Return the (X, Y) coordinate for the center point of the cell that contains the specified text.  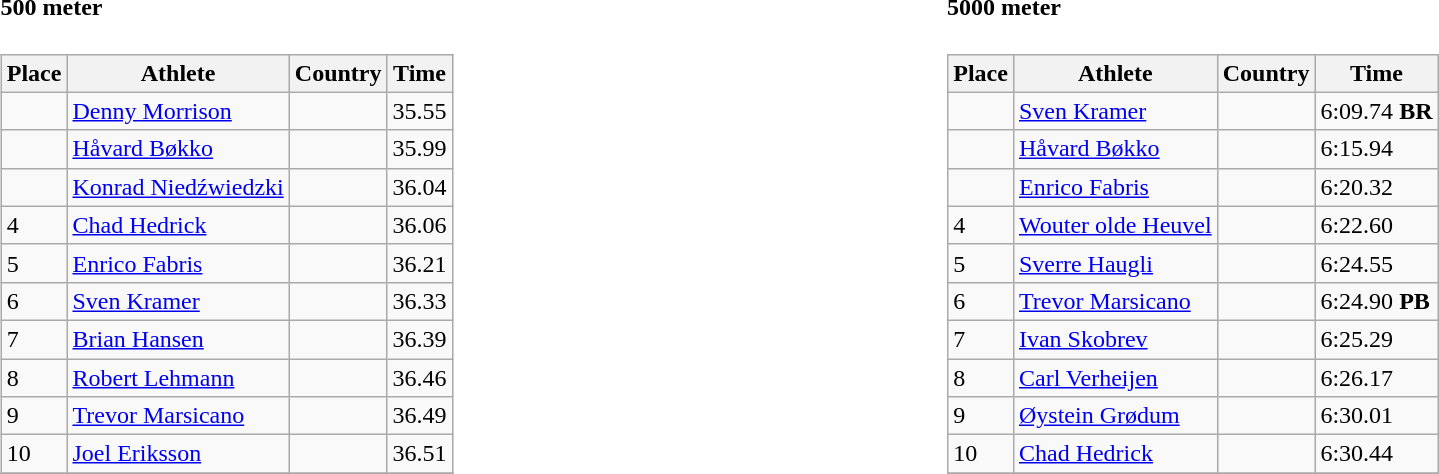
Sverre Haugli (1115, 263)
36.49 (420, 416)
36.39 (420, 339)
6:30.44 (1376, 454)
6:30.01 (1376, 416)
35.55 (420, 111)
36.46 (420, 378)
Wouter olde Heuvel (1115, 225)
36.51 (420, 454)
36.33 (420, 301)
Carl Verheijen (1115, 378)
6:22.60 (1376, 225)
36.04 (420, 187)
Robert Lehmann (178, 378)
6:15.94 (1376, 149)
6:24.55 (1376, 263)
6:09.74 BR (1376, 111)
35.99 (420, 149)
36.06 (420, 225)
Konrad Niedźwiedzki (178, 187)
6:20.32 (1376, 187)
6:25.29 (1376, 339)
Brian Hansen (178, 339)
36.21 (420, 263)
Joel Eriksson (178, 454)
Denny Morrison (178, 111)
6:26.17 (1376, 378)
Øystein Grødum (1115, 416)
6:24.90 PB (1376, 301)
Ivan Skobrev (1115, 339)
